Locate the cell with the specified text and output its (X, Y) center coordinate. 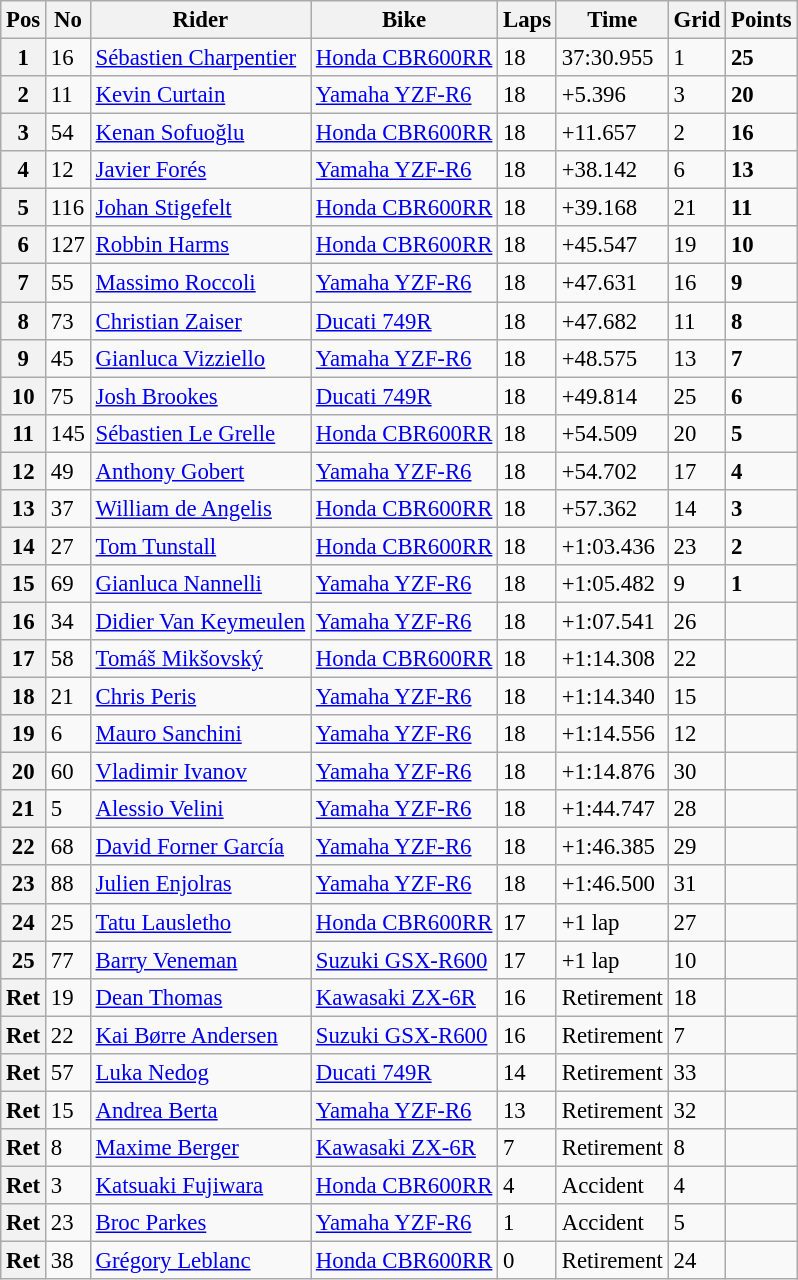
Tom Tunstall (200, 546)
+1:46.385 (612, 847)
No (68, 20)
Kai Børre Andersen (200, 1035)
+1:14.556 (612, 734)
Broc Parkes (200, 1223)
+49.814 (612, 396)
+1:14.340 (612, 697)
69 (68, 584)
60 (68, 772)
75 (68, 396)
116 (68, 208)
+54.509 (612, 433)
+57.362 (612, 509)
34 (68, 621)
49 (68, 471)
+54.702 (612, 471)
Johan Stigefelt (200, 208)
Barry Veneman (200, 960)
26 (696, 621)
Sébastien Le Grelle (200, 433)
Javier Forés (200, 170)
Anthony Gobert (200, 471)
+45.547 (612, 245)
73 (68, 321)
Katsuaki Fujiwara (200, 1185)
68 (68, 847)
38 (68, 1261)
+11.657 (612, 133)
+1:44.747 (612, 809)
37:30.955 (612, 58)
Grégory Leblanc (200, 1261)
Alessio Velini (200, 809)
29 (696, 847)
William de Angelis (200, 509)
+1:14.876 (612, 772)
Laps (528, 20)
+1:07.541 (612, 621)
Pos (24, 20)
Dean Thomas (200, 997)
+39.168 (612, 208)
Andrea Berta (200, 1110)
Chris Peris (200, 697)
+38.142 (612, 170)
Vladimir Ivanov (200, 772)
Massimo Roccoli (200, 283)
Didier Van Keymeulen (200, 621)
+1:05.482 (612, 584)
45 (68, 358)
Points (762, 20)
Luka Nedog (200, 1073)
77 (68, 960)
145 (68, 433)
Kevin Curtain (200, 95)
+47.682 (612, 321)
Josh Brookes (200, 396)
Robbin Harms (200, 245)
127 (68, 245)
Gianluca Nannelli (200, 584)
Time (612, 20)
88 (68, 885)
30 (696, 772)
54 (68, 133)
David Forner García (200, 847)
+47.631 (612, 283)
28 (696, 809)
Tomáš Mikšovský (200, 659)
55 (68, 283)
Rider (200, 20)
+1:14.308 (612, 659)
57 (68, 1073)
+5.396 (612, 95)
+1:46.500 (612, 885)
Gianluca Vizziello (200, 358)
58 (68, 659)
Maxime Berger (200, 1148)
Sébastien Charpentier (200, 58)
32 (696, 1110)
Kenan Sofuoğlu (200, 133)
37 (68, 509)
Mauro Sanchini (200, 734)
+1:03.436 (612, 546)
Grid (696, 20)
Julien Enjolras (200, 885)
Tatu Lausletho (200, 922)
Christian Zaiser (200, 321)
33 (696, 1073)
+48.575 (612, 358)
Bike (404, 20)
0 (528, 1261)
31 (696, 885)
